Search for the cell housing the specified text and yield its (x, y) center coordinate. 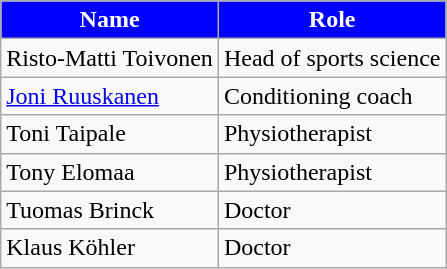
Tony Elomaa (110, 172)
Name (110, 20)
Toni Taipale (110, 134)
Tuomas Brinck (110, 210)
Conditioning coach (332, 96)
Risto-Matti Toivonen (110, 58)
Joni Ruuskanen (110, 96)
Head of sports science (332, 58)
Role (332, 20)
Klaus Köhler (110, 248)
